From the cell containing the given text, extract its center point as (X, Y) coordinate. 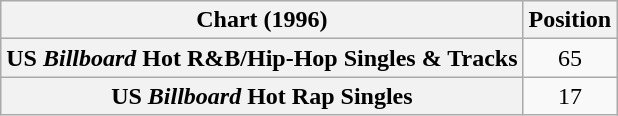
US Billboard Hot R&B/Hip-Hop Singles & Tracks (262, 58)
US Billboard Hot Rap Singles (262, 96)
Position (570, 20)
Chart (1996) (262, 20)
65 (570, 58)
17 (570, 96)
